Extract the (x, y) coordinate from the center of the cell holding the provided text.  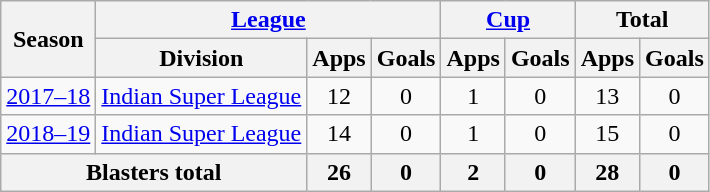
2017–18 (48, 96)
Season (48, 39)
28 (607, 172)
12 (339, 96)
2018–19 (48, 134)
2 (473, 172)
14 (339, 134)
26 (339, 172)
Cup (508, 20)
League (268, 20)
15 (607, 134)
13 (607, 96)
Total (642, 20)
Division (202, 58)
Blasters total (154, 172)
